Determine the [X, Y] coordinate at the center of the cell enclosing the given text.  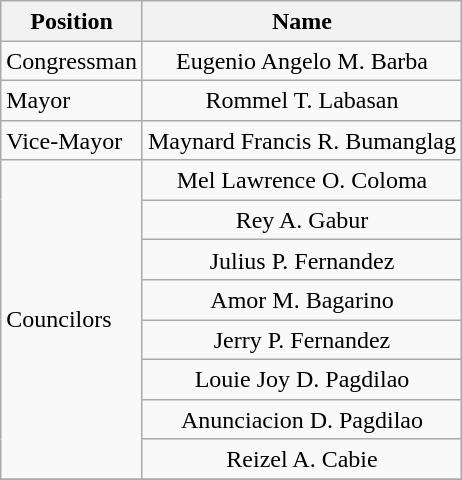
Councilors [72, 320]
Rommel T. Labasan [302, 100]
Congressman [72, 61]
Anunciacion D. Pagdilao [302, 419]
Amor M. Bagarino [302, 300]
Position [72, 21]
Name [302, 21]
Jerry P. Fernandez [302, 340]
Julius P. Fernandez [302, 260]
Rey A. Gabur [302, 220]
Mayor [72, 100]
Eugenio Angelo M. Barba [302, 61]
Mel Lawrence O. Coloma [302, 180]
Vice-Mayor [72, 140]
Maynard Francis R. Bumanglag [302, 140]
Reizel A. Cabie [302, 459]
Louie Joy D. Pagdilao [302, 379]
